Find where the given text appears and provide that cell's center as (x, y) coordinate. 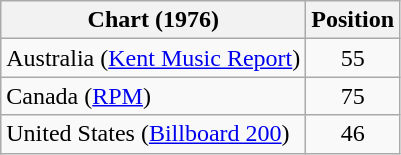
Position (353, 20)
55 (353, 58)
United States (Billboard 200) (154, 134)
Australia (Kent Music Report) (154, 58)
75 (353, 96)
46 (353, 134)
Canada (RPM) (154, 96)
Chart (1976) (154, 20)
